Locate the cell with the specified text and output its (x, y) center coordinate. 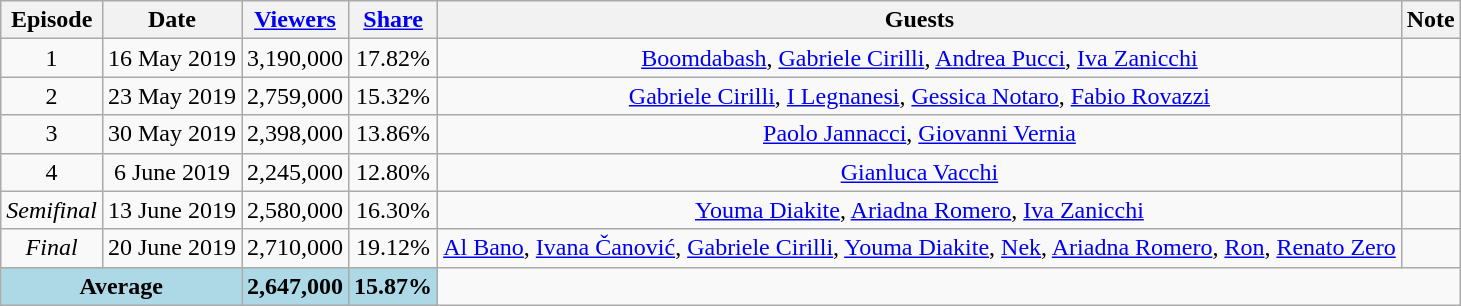
Paolo Jannacci, Giovanni Vernia (920, 134)
15.87% (394, 286)
16 May 2019 (172, 58)
12.80% (394, 172)
1 (52, 58)
15.32% (394, 96)
2,245,000 (296, 172)
2,398,000 (296, 134)
Al Bano, Ivana Čanović, Gabriele Cirilli, Youma Diakite, Nek, Ariadna Romero, Ron, Renato Zero (920, 248)
23 May 2019 (172, 96)
13.86% (394, 134)
6 June 2019 (172, 172)
2,647,000 (296, 286)
Youma Diakite, Ariadna Romero, Iva Zanicchi (920, 210)
2,580,000 (296, 210)
4 (52, 172)
Gabriele Cirilli, I Legnanesi, Gessica Notaro, Fabio Rovazzi (920, 96)
2,759,000 (296, 96)
Episode (52, 20)
3 (52, 134)
Boomdabash, Gabriele Cirilli, Andrea Pucci, Iva Zanicchi (920, 58)
Semifinal (52, 210)
Final (52, 248)
Gianluca Vacchi (920, 172)
Guests (920, 20)
16.30% (394, 210)
20 June 2019 (172, 248)
Date (172, 20)
3,190,000 (296, 58)
Viewers (296, 20)
Average (122, 286)
2,710,000 (296, 248)
2 (52, 96)
19.12% (394, 248)
30 May 2019 (172, 134)
13 June 2019 (172, 210)
Share (394, 20)
Note (1430, 20)
17.82% (394, 58)
